Scan for the cell matching the given text and deliver its (X, Y) coordinate at center. 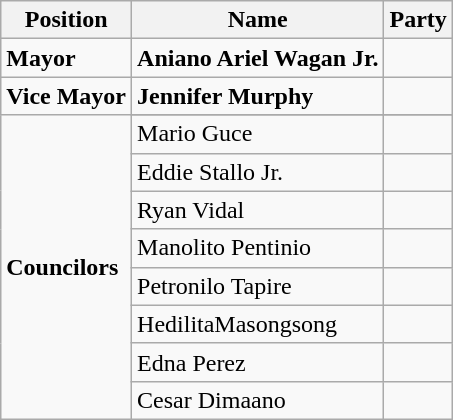
HedilitaMasongsong (258, 324)
Aniano Ariel Wagan Jr. (258, 58)
Edna Perez (258, 362)
Manolito Pentinio (258, 248)
Position (66, 20)
Mayor (66, 58)
Name (258, 20)
Mario Guce (258, 134)
Ryan Vidal (258, 210)
Councilors (66, 267)
Petronilo Tapire (258, 286)
Eddie Stallo Jr. (258, 172)
Cesar Dimaano (258, 400)
Vice Mayor (66, 96)
Jennifer Murphy (258, 96)
Party (418, 20)
